Pinpoint the cell where the given text exists, returning its (X, Y) midpoint coordinate. 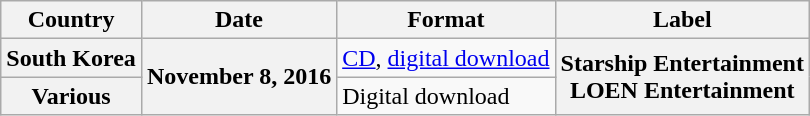
South Korea (72, 58)
CD, digital download (446, 58)
Format (446, 20)
Date (238, 20)
Country (72, 20)
Digital download (446, 96)
November 8, 2016 (238, 77)
Label (682, 20)
Various (72, 96)
Starship EntertainmentLOEN Entertainment (682, 77)
